Locate the cell with the specified text and output its [X, Y] center coordinate. 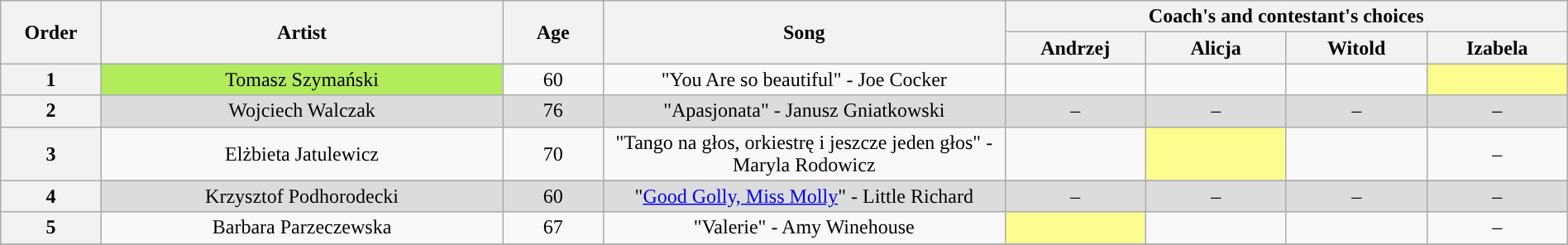
67 [552, 228]
Andrzej [1075, 48]
Tomasz Szymański [302, 79]
Witold [1356, 48]
Song [804, 32]
Izabela [1497, 48]
70 [552, 154]
Elżbieta Jatulewicz [302, 154]
3 [51, 154]
5 [51, 228]
"Valerie" - Amy Winehouse [804, 228]
"You Are so beautiful" - Joe Cocker [804, 79]
Coach's and contestant's choices [1286, 17]
"Tango na głos, orkiestrę i jeszcze jeden głos" - Maryla Rodowicz [804, 154]
1 [51, 79]
Age [552, 32]
Krzysztof Podhorodecki [302, 196]
Artist [302, 32]
76 [552, 111]
"Apasjonata" - Janusz Gniatkowski [804, 111]
Barbara Parzeczewska [302, 228]
4 [51, 196]
2 [51, 111]
Wojciech Walczak [302, 111]
"Good Golly, Miss Molly" - Little Richard [804, 196]
Order [51, 32]
Alicja [1216, 48]
